Provide the (x, y) coordinate of the cell's center where the given text is located.  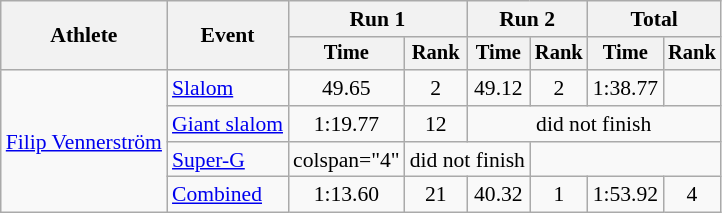
Athlete (84, 36)
1 (559, 195)
1:38.77 (626, 88)
Event (228, 36)
1:19.77 (346, 124)
21 (436, 195)
Giant slalom (228, 124)
Super-G (228, 160)
Combined (228, 195)
49.65 (346, 88)
12 (436, 124)
Slalom (228, 88)
colspan="4" (346, 160)
Filip Vennerström (84, 141)
Run 2 (528, 19)
Total (654, 19)
40.32 (498, 195)
Run 1 (378, 19)
4 (692, 195)
49.12 (498, 88)
1:53.92 (626, 195)
1:13.60 (346, 195)
